Find where the given text appears and provide that cell's center as (X, Y) coordinate. 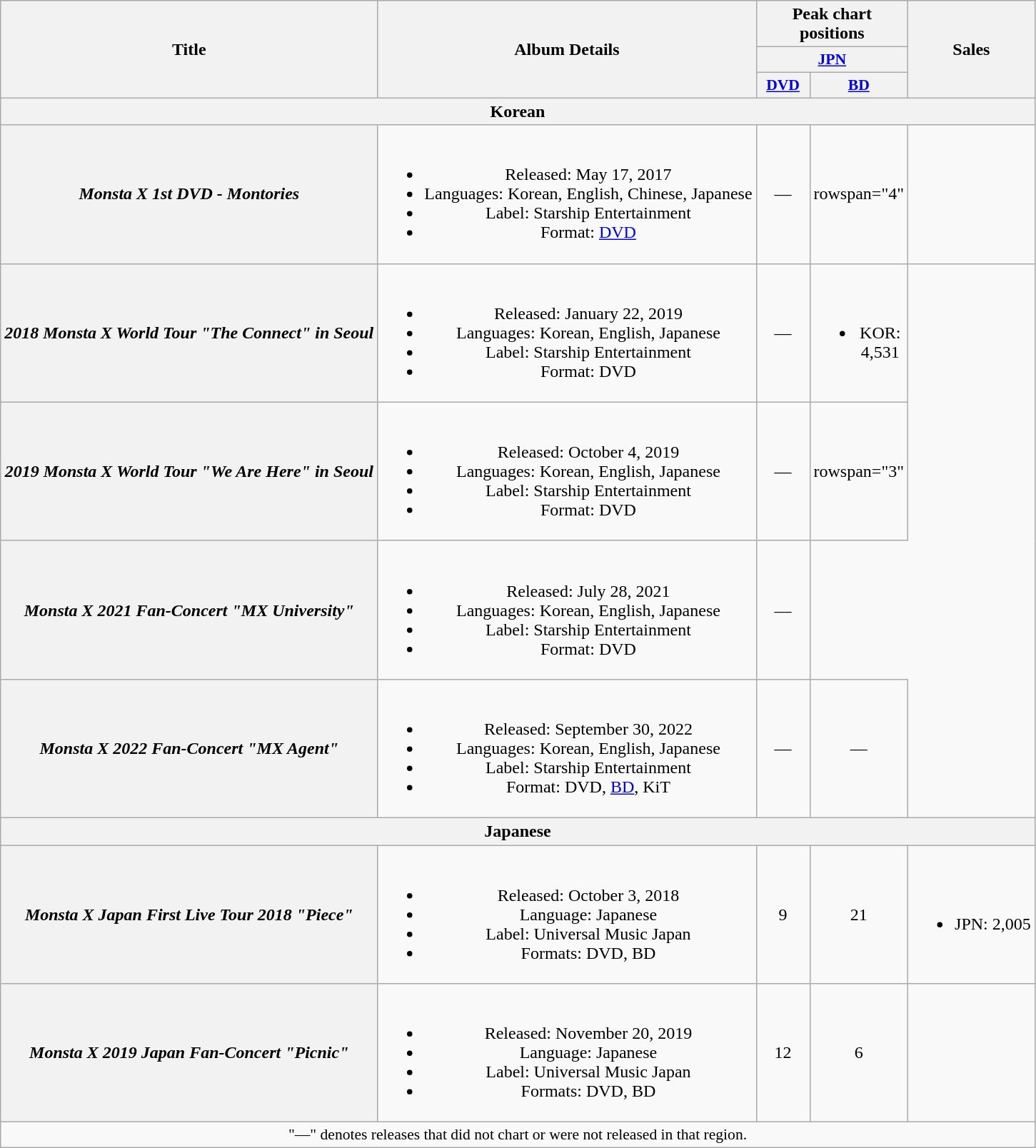
Japanese (518, 831)
DVD (783, 85)
12 (783, 1053)
Released: October 3, 2018Language: JapaneseLabel: Universal Music JapanFormats: DVD, BD (567, 915)
Released: October 4, 2019Languages: Korean, English, JapaneseLabel: Starship EntertainmentFormat: DVD (567, 471)
2019 Monsta X World Tour "We Are Here" in Seoul (189, 471)
Peak chart positions (832, 24)
Monsta X 1st DVD - Montories (189, 194)
"—" denotes releases that did not chart or were not released in that region. (518, 1135)
Released: July 28, 2021Languages: Korean, English, JapaneseLabel: Starship EntertainmentFormat: DVD (567, 610)
BD (859, 85)
JPN: 2,005 (972, 915)
Monsta X 2021 Fan-Concert "MX University" (189, 610)
6 (859, 1053)
rowspan="3" (859, 471)
KOR: 4,531 (859, 333)
Monsta X 2019 Japan Fan-Concert "Picnic" (189, 1053)
Released: November 20, 2019Language: JapaneseLabel: Universal Music JapanFormats: DVD, BD (567, 1053)
Korean (518, 111)
2018 Monsta X World Tour "The Connect" in Seoul (189, 333)
Released: January 22, 2019Languages: Korean, English, JapaneseLabel: Starship EntertainmentFormat: DVD (567, 333)
rowspan="4" (859, 194)
Released: May 17, 2017Languages: Korean, English, Chinese, JapaneseLabel: Starship EntertainmentFormat: DVD (567, 194)
21 (859, 915)
Sales (972, 49)
Monsta X Japan First Live Tour 2018 "Piece" (189, 915)
JPN (832, 60)
9 (783, 915)
Album Details (567, 49)
Monsta X 2022 Fan-Concert "MX Agent" (189, 748)
Released: September 30, 2022Languages: Korean, English, JapaneseLabel: Starship EntertainmentFormat: DVD, BD, KiT (567, 748)
Title (189, 49)
